Pinpoint the cell where the given text exists, returning its [X, Y] midpoint coordinate. 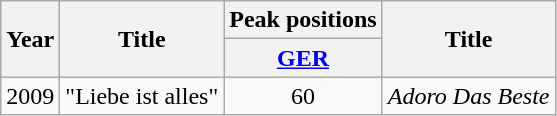
60 [303, 96]
Adoro Das Beste [468, 96]
2009 [30, 96]
GER [303, 58]
Peak positions [303, 20]
Year [30, 39]
"Liebe ist alles" [142, 96]
